Extract the (x, y) coordinate from the center of the cell holding the provided text.  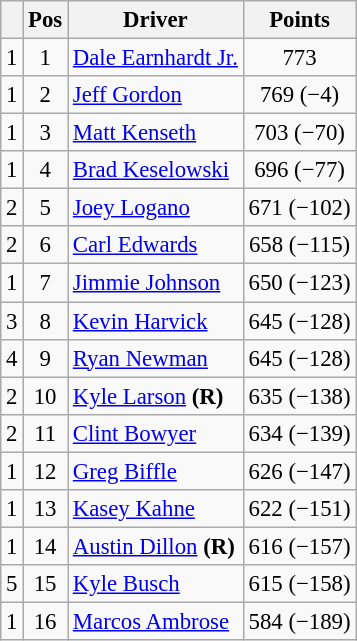
658 (−115) (300, 245)
9 (46, 358)
Greg Biffle (156, 471)
584 (−189) (300, 621)
6 (46, 245)
Joey Logano (156, 208)
626 (−147) (300, 471)
Kyle Busch (156, 584)
Kevin Harvick (156, 321)
Dale Earnhardt Jr. (156, 58)
Driver (156, 20)
635 (−138) (300, 396)
13 (46, 509)
Kyle Larson (R) (156, 396)
703 (−70) (300, 133)
622 (−151) (300, 509)
650 (−123) (300, 283)
Points (300, 20)
16 (46, 621)
Kasey Kahne (156, 509)
Matt Kenseth (156, 133)
11 (46, 433)
Pos (46, 20)
Brad Keselowski (156, 170)
671 (−102) (300, 208)
Carl Edwards (156, 245)
Clint Bowyer (156, 433)
Jeff Gordon (156, 95)
Jimmie Johnson (156, 283)
769 (−4) (300, 95)
7 (46, 283)
773 (300, 58)
8 (46, 321)
14 (46, 546)
634 (−139) (300, 433)
Ryan Newman (156, 358)
696 (−77) (300, 170)
Marcos Ambrose (156, 621)
15 (46, 584)
10 (46, 396)
Austin Dillon (R) (156, 546)
616 (−157) (300, 546)
615 (−158) (300, 584)
12 (46, 471)
